Determine the (X, Y) coordinate at the center of the cell enclosing the given text.  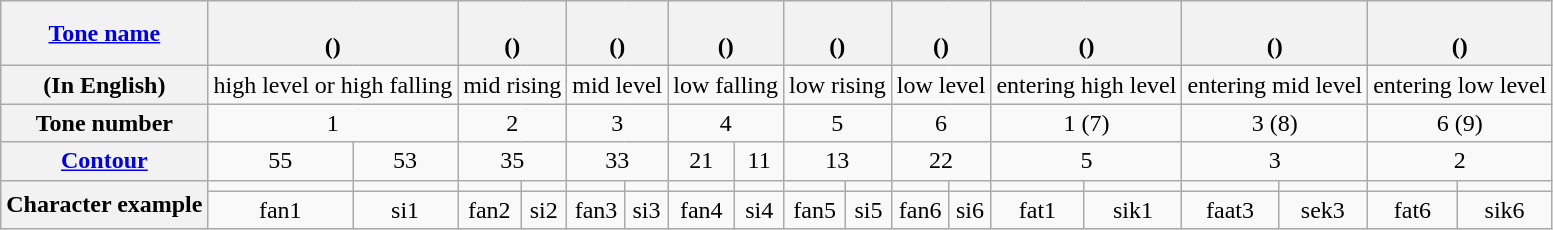
fan4 (702, 210)
sik1 (1133, 210)
(In English) (104, 85)
Tone number (104, 123)
fat1 (1038, 210)
1 (7) (1086, 123)
si2 (544, 210)
13 (837, 161)
11 (760, 161)
4 (726, 123)
fan3 (596, 210)
mid rising (512, 85)
sek3 (1323, 210)
6 (9) (1460, 123)
mid level (618, 85)
sik6 (1504, 210)
si1 (406, 210)
si6 (970, 210)
55 (280, 161)
3 (8) (1275, 123)
35 (512, 161)
low rising (837, 85)
Contour (104, 161)
fan2 (490, 210)
21 (702, 161)
si5 (868, 210)
33 (618, 161)
Character example (104, 204)
faat3 (1230, 210)
entering low level (1460, 85)
fan5 (814, 210)
Tone name (104, 34)
low level (941, 85)
6 (941, 123)
fan1 (280, 210)
high level or high falling (333, 85)
low falling (726, 85)
entering high level (1086, 85)
si4 (760, 210)
1 (333, 123)
si3 (646, 210)
fan6 (920, 210)
22 (941, 161)
fat6 (1413, 210)
entering mid level (1275, 85)
53 (406, 161)
